Find where the given text appears and provide that cell's center as [X, Y] coordinate. 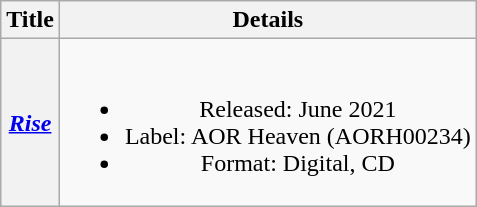
Details [268, 20]
Rise [30, 122]
Released: June 2021Label: AOR Heaven (AORH00234)Format: Digital, CD [268, 122]
Title [30, 20]
